Provide the [x, y] coordinate of the cell's center where the given text is located.  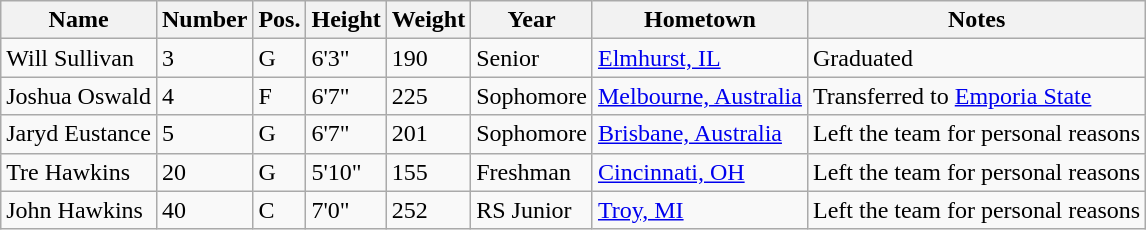
Height [346, 20]
Senior [532, 58]
Will Sullivan [79, 58]
225 [428, 96]
Tre Hawkins [79, 172]
201 [428, 134]
5 [204, 134]
Jaryd Eustance [79, 134]
5'10" [346, 172]
40 [204, 210]
3 [204, 58]
RS Junior [532, 210]
Joshua Oswald [79, 96]
4 [204, 96]
6'3" [346, 58]
John Hawkins [79, 210]
Cincinnati, OH [700, 172]
Graduated [976, 58]
Number [204, 20]
20 [204, 172]
252 [428, 210]
Elmhurst, IL [700, 58]
Melbourne, Australia [700, 96]
155 [428, 172]
Transferred to Emporia State [976, 96]
Notes [976, 20]
Weight [428, 20]
C [280, 210]
190 [428, 58]
Brisbane, Australia [700, 134]
Name [79, 20]
7'0" [346, 210]
Troy, MI [700, 210]
F [280, 96]
Year [532, 20]
Pos. [280, 20]
Hometown [700, 20]
Freshman [532, 172]
